Provide the [x, y] coordinate of the cell's center where the given text is located.  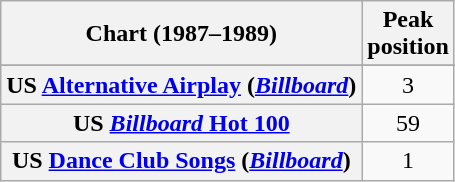
US Alternative Airplay (Billboard) [182, 85]
US Billboard Hot 100 [182, 123]
1 [408, 161]
3 [408, 85]
Peakposition [408, 34]
59 [408, 123]
US Dance Club Songs (Billboard) [182, 161]
Chart (1987–1989) [182, 34]
